Find where the given text appears and provide that cell's center as (X, Y) coordinate. 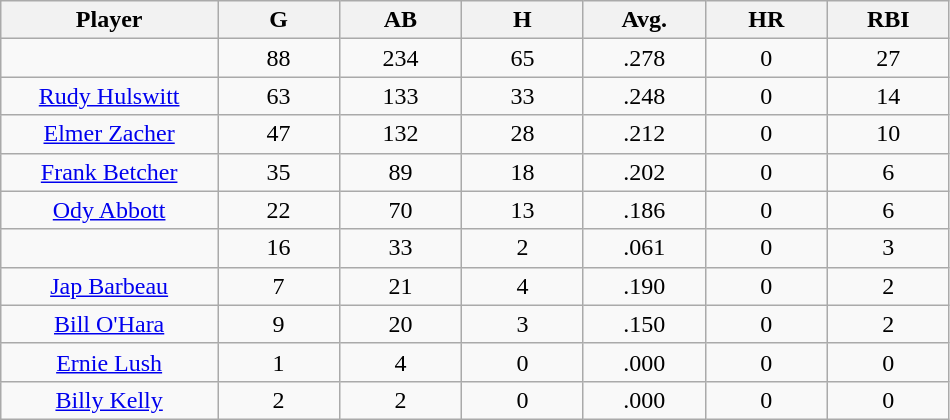
.150 (644, 324)
132 (400, 134)
18 (522, 172)
G (279, 20)
13 (522, 210)
Billy Kelly (110, 400)
Player (110, 20)
Ody Abbott (110, 210)
H (522, 20)
AB (400, 20)
234 (400, 58)
70 (400, 210)
.278 (644, 58)
35 (279, 172)
.202 (644, 172)
.248 (644, 96)
Ernie Lush (110, 362)
.190 (644, 286)
9 (279, 324)
14 (888, 96)
89 (400, 172)
1 (279, 362)
Rudy Hulswitt (110, 96)
RBI (888, 20)
HR (766, 20)
88 (279, 58)
10 (888, 134)
133 (400, 96)
Elmer Zacher (110, 134)
27 (888, 58)
28 (522, 134)
21 (400, 286)
63 (279, 96)
Avg. (644, 20)
65 (522, 58)
16 (279, 248)
.212 (644, 134)
7 (279, 286)
Bill O'Hara (110, 324)
20 (400, 324)
Frank Betcher (110, 172)
.186 (644, 210)
47 (279, 134)
.061 (644, 248)
22 (279, 210)
Jap Barbeau (110, 286)
